Find where the given text appears and provide that cell's center as [x, y] coordinate. 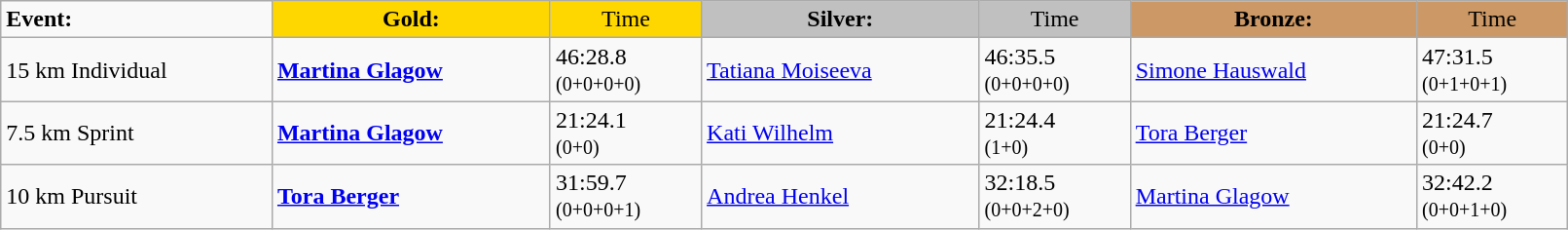
Bronze: [1273, 19]
Silver: [841, 19]
7.5 km Sprint [136, 133]
31:59.7(0+0+0+1) [625, 197]
32:18.5(0+0+2+0) [1055, 197]
Andrea Henkel [841, 197]
21:24.7 (0+0) [1493, 133]
Simone Hauswald [1273, 70]
15 km Individual [136, 70]
32:42.2(0+0+1+0) [1493, 197]
46:28.8(0+0+0+0) [625, 70]
46:35.5(0+0+0+0) [1055, 70]
Gold: [411, 19]
Kati Wilhelm [841, 133]
21:24.4 (1+0) [1055, 133]
Tatiana Moiseeva [841, 70]
47:31.5(0+1+0+1) [1493, 70]
10 km Pursuit [136, 197]
21:24.1(0+0) [625, 133]
Event: [136, 19]
